Output the (x, y) coordinate of the center of the cell containing the given text.  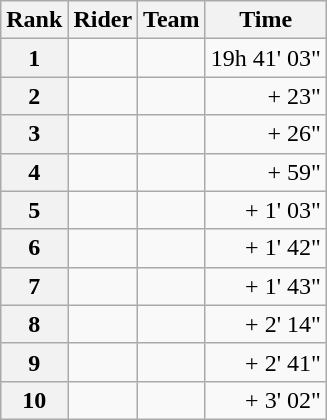
+ 2' 41" (266, 362)
5 (34, 210)
8 (34, 324)
+ 26" (266, 134)
4 (34, 172)
Time (266, 20)
2 (34, 96)
+ 1' 43" (266, 286)
7 (34, 286)
19h 41' 03" (266, 58)
Rider (103, 20)
6 (34, 248)
+ 1' 42" (266, 248)
+ 3' 02" (266, 400)
10 (34, 400)
+ 23" (266, 96)
3 (34, 134)
Team (172, 20)
Rank (34, 20)
+ 2' 14" (266, 324)
9 (34, 362)
+ 59" (266, 172)
+ 1' 03" (266, 210)
1 (34, 58)
